Detect which cell encompasses the target text, then output its (X, Y) center coordinate. 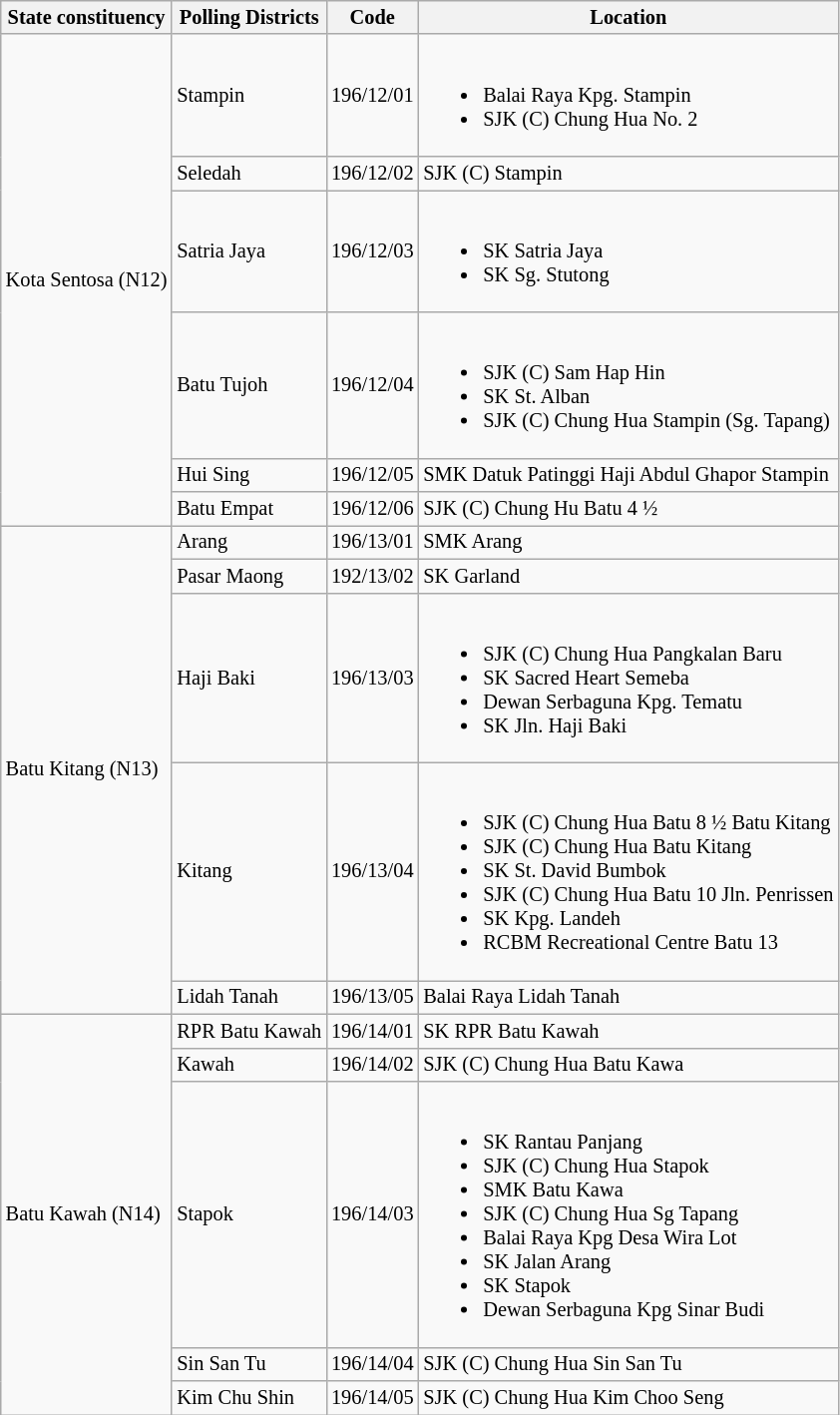
Location (629, 17)
Pasar Maong (249, 576)
Batu Tujoh (249, 385)
196/12/04 (372, 385)
Lidah Tanah (249, 997)
Kim Chu Shin (249, 1398)
SMK Datuk Patinggi Haji Abdul Ghapor Stampin (629, 475)
Batu Kitang (N13) (87, 769)
192/13/02 (372, 576)
196/14/01 (372, 1031)
196/14/05 (372, 1398)
SK RPR Batu Kawah (629, 1031)
State constituency (87, 17)
196/13/05 (372, 997)
SJK (C) Stampin (629, 173)
196/12/06 (372, 509)
196/14/02 (372, 1065)
SK Garland (629, 576)
SJK (C) Chung Hua Sin San Tu (629, 1364)
Code (372, 17)
SK Satria JayaSK Sg. Stutong (629, 250)
Sin San Tu (249, 1364)
196/12/05 (372, 475)
SJK (C) Chung Hua Kim Choo Seng (629, 1398)
Haji Baki (249, 678)
Balai Raya Kpg. StampinSJK (C) Chung Hua No. 2 (629, 95)
Kota Sentosa (N12) (87, 279)
196/14/03 (372, 1213)
RPR Batu Kawah (249, 1031)
Kawah (249, 1065)
Arang (249, 542)
SJK (C) Chung Hu Batu 4 ½ (629, 509)
196/13/04 (372, 871)
196/14/04 (372, 1364)
Stapok (249, 1213)
Batu Kawah (N14) (87, 1213)
196/12/01 (372, 95)
196/13/03 (372, 678)
196/13/01 (372, 542)
Polling Districts (249, 17)
SMK Arang (629, 542)
SJK (C) Chung Hua Batu Kawa (629, 1065)
SJK (C) Chung Hua Pangkalan BaruSK Sacred Heart SemebaDewan Serbaguna Kpg. TematuSK Jln. Haji Baki (629, 678)
Seledah (249, 173)
196/12/03 (372, 250)
Stampin (249, 95)
Hui Sing (249, 475)
Batu Empat (249, 509)
Satria Jaya (249, 250)
SJK (C) Sam Hap HinSK St. AlbanSJK (C) Chung Hua Stampin (Sg. Tapang) (629, 385)
Balai Raya Lidah Tanah (629, 997)
196/12/02 (372, 173)
Kitang (249, 871)
